From the cell containing the given text, extract its center point as [x, y] coordinate. 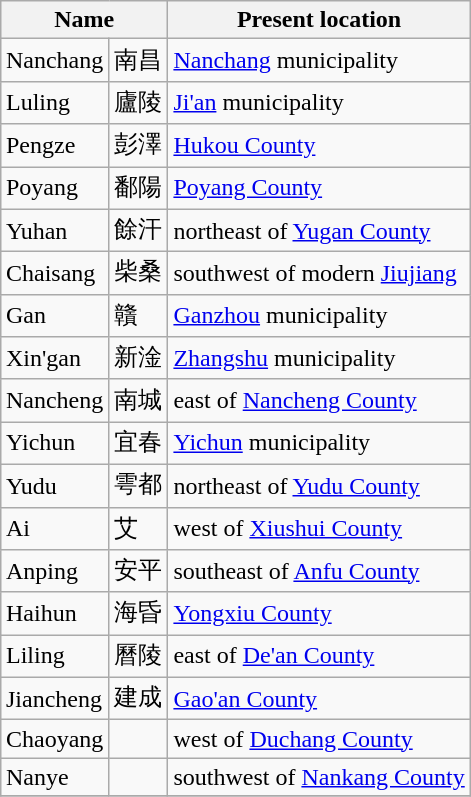
Gao'an County [319, 698]
Zhangshu municipality [319, 358]
Jiancheng [54, 698]
彭澤 [138, 146]
Present location [319, 20]
Hukou County [319, 146]
northeast of Yugan County [319, 230]
southeast of Anfu County [319, 572]
northeast of Yudu County [319, 486]
Nanye [54, 777]
Anping [54, 572]
Ganzhou municipality [319, 316]
Nanchang [54, 60]
餘汗 [138, 230]
雩都 [138, 486]
海昏 [138, 614]
建成 [138, 698]
南昌 [138, 60]
west of Xiushui County [319, 528]
Yichun [54, 444]
Nancheng [54, 400]
east of Nancheng County [319, 400]
southwest of Nankang County [319, 777]
east of De'an County [319, 656]
Ji'an municipality [319, 102]
Liling [54, 656]
Chaisang [54, 274]
安平 [138, 572]
南城 [138, 400]
鄱陽 [138, 188]
Chaoyang [54, 739]
Ai [54, 528]
Luling [54, 102]
柴桑 [138, 274]
Nanchang municipality [319, 60]
廬陵 [138, 102]
Yichun municipality [319, 444]
Poyang County [319, 188]
艾 [138, 528]
Gan [54, 316]
Poyang [54, 188]
Haihun [54, 614]
Yudu [54, 486]
Xin'gan [54, 358]
曆陵 [138, 656]
Name [84, 20]
Yuhan [54, 230]
Pengze [54, 146]
southwest of modern Jiujiang [319, 274]
宜春 [138, 444]
新淦 [138, 358]
Yongxiu County [319, 614]
west of Duchang County [319, 739]
贛 [138, 316]
